Determine the (x, y) coordinate at the center of the cell enclosing the given text.  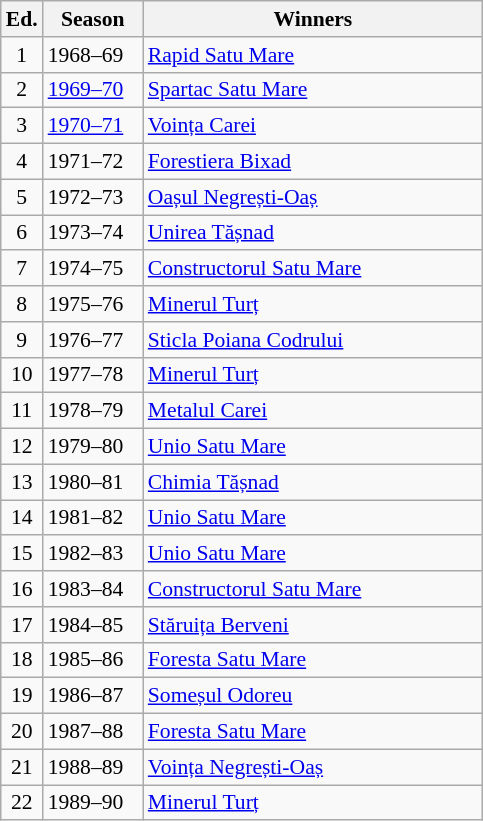
2 (22, 90)
1984–85 (93, 625)
1986–87 (93, 696)
21 (22, 767)
1978–79 (93, 411)
1980–81 (93, 482)
Stăruița Berveni (313, 625)
1988–89 (93, 767)
Spartac Satu Mare (313, 90)
1969–70 (93, 90)
1979–80 (93, 447)
Forestiera Bixad (313, 162)
3 (22, 126)
Ed. (22, 19)
1989–90 (93, 803)
1976–77 (93, 340)
1 (22, 55)
17 (22, 625)
1982–83 (93, 554)
16 (22, 589)
8 (22, 304)
9 (22, 340)
1972–73 (93, 197)
Voința Carei (313, 126)
Someșul Odoreu (313, 696)
10 (22, 375)
Oașul Negrești-Oaș (313, 197)
4 (22, 162)
1968–69 (93, 55)
5 (22, 197)
Winners (313, 19)
22 (22, 803)
18 (22, 660)
12 (22, 447)
13 (22, 482)
1971–72 (93, 162)
1983–84 (93, 589)
7 (22, 269)
11 (22, 411)
1973–74 (93, 233)
15 (22, 554)
1974–75 (93, 269)
1987–88 (93, 732)
1981–82 (93, 518)
1970–71 (93, 126)
6 (22, 233)
Unirea Tășnad (313, 233)
Chimia Tășnad (313, 482)
Metalul Carei (313, 411)
1975–76 (93, 304)
1985–86 (93, 660)
1977–78 (93, 375)
Rapid Satu Mare (313, 55)
14 (22, 518)
Voința Negrești-Oaș (313, 767)
Season (93, 19)
Sticla Poiana Codrului (313, 340)
19 (22, 696)
20 (22, 732)
